Output the (x, y) coordinate of the center of the cell containing the given text.  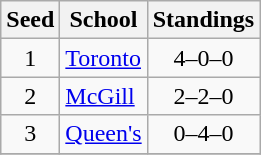
1 (30, 58)
Standings (203, 20)
2 (30, 96)
Seed (30, 20)
Queen's (104, 134)
McGill (104, 96)
3 (30, 134)
2–2–0 (203, 96)
School (104, 20)
4–0–0 (203, 58)
Toronto (104, 58)
0–4–0 (203, 134)
